Search for the cell housing the specified text and yield its [x, y] center coordinate. 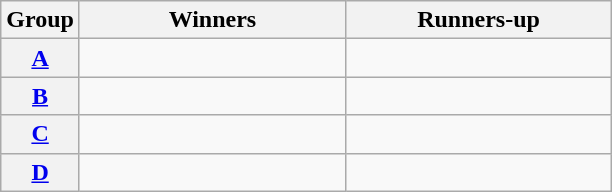
Runners-up [478, 20]
A [40, 58]
C [40, 134]
Group [40, 20]
D [40, 172]
B [40, 96]
Winners [212, 20]
